Capture the cell that displays the provided text and extract its (X, Y) central coordinate. 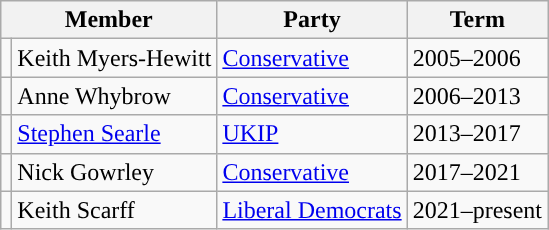
Nick Gowrley (114, 172)
2017–2021 (477, 172)
Stephen Searle (114, 134)
Keith Scarff (114, 210)
Keith Myers-Hewitt (114, 58)
2006–2013 (477, 96)
2013–2017 (477, 134)
UKIP (312, 134)
Term (477, 20)
Member (109, 20)
2021–present (477, 210)
Liberal Democrats (312, 210)
2005–2006 (477, 58)
Party (312, 20)
Anne Whybrow (114, 96)
